Pinpoint the cell where the given text exists, returning its [X, Y] midpoint coordinate. 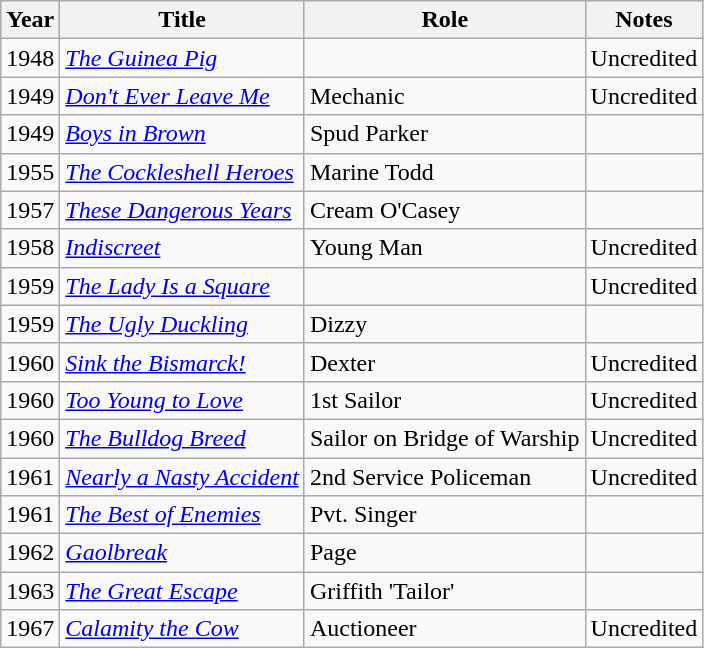
Pvt. Singer [444, 515]
The Ugly Duckling [182, 324]
1948 [30, 58]
1958 [30, 248]
1st Sailor [444, 400]
Dizzy [444, 324]
1963 [30, 591]
Year [30, 20]
The Great Escape [182, 591]
Page [444, 553]
Young Man [444, 248]
Marine Todd [444, 172]
Auctioneer [444, 629]
Title [182, 20]
The Lady Is a Square [182, 286]
Too Young to Love [182, 400]
2nd Service Policeman [444, 477]
1962 [30, 553]
Role [444, 20]
Griffith 'Tailor' [444, 591]
The Bulldog Breed [182, 438]
Nearly a Nasty Accident [182, 477]
Notes [644, 20]
1967 [30, 629]
1957 [30, 210]
The Best of Enemies [182, 515]
Don't Ever Leave Me [182, 96]
Calamity the Cow [182, 629]
The Cockleshell Heroes [182, 172]
Boys in Brown [182, 134]
Dexter [444, 362]
The Guinea Pig [182, 58]
These Dangerous Years [182, 210]
Sink the Bismarck! [182, 362]
Sailor on Bridge of Warship [444, 438]
Cream O'Casey [444, 210]
Indiscreet [182, 248]
Spud Parker [444, 134]
Gaolbreak [182, 553]
1955 [30, 172]
Mechanic [444, 96]
